Determine the [X, Y] coordinate at the center of the cell enclosing the given text.  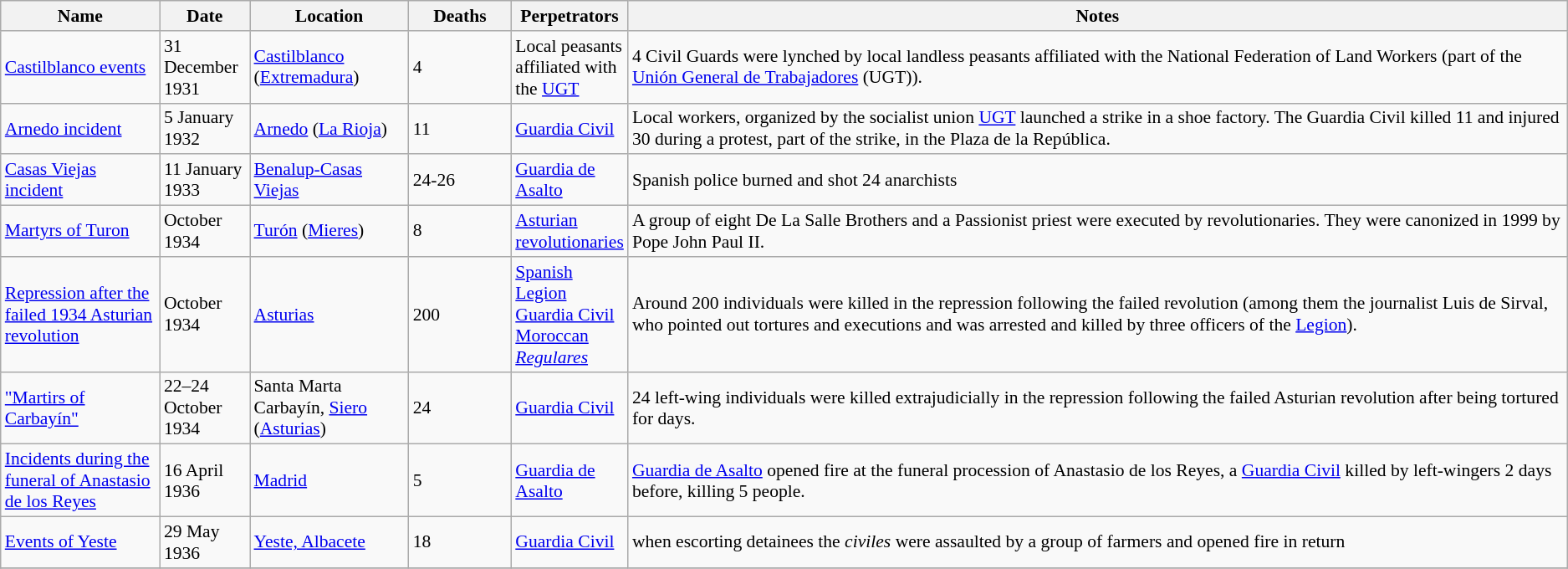
4 [460, 67]
Martyrs of Turon [80, 231]
Turón (Mieres) [329, 231]
11 January 1933 [205, 181]
18 [460, 542]
Date [205, 16]
11 [460, 129]
Spanish LegionGuardia CivilMoroccan Regulares [569, 315]
Events of Yeste [80, 542]
Benalup-Casas Viejas [329, 181]
Deaths [460, 16]
Location [329, 16]
Castilblanco events [80, 67]
"Martirs of Carbayín" [80, 408]
Repression after the failed 1934 Asturian revolution [80, 315]
16 April 1936 [205, 480]
8 [460, 231]
when escorting detainees the civiles were assaulted by a group of farmers and opened fire in return [1097, 542]
Name [80, 16]
Asturian revolutionaries [569, 231]
24 left-wing individuals were killed extrajudicially in the repression following the failed Asturian revolution after being tortured for days. [1097, 408]
Arnedo incident [80, 129]
Santa Marta Carbayín, Siero (Asturias) [329, 408]
24 [460, 408]
5 [460, 480]
31 December 1931 [205, 67]
24-26 [460, 181]
Casas Viejas incident [80, 181]
Local peasants affiliated with the UGT [569, 67]
Notes [1097, 16]
29 May 1936 [205, 542]
Spanish police burned and shot 24 anarchists [1097, 181]
Yeste, Albacete [329, 542]
5 January 1932 [205, 129]
Madrid [329, 480]
Asturias [329, 315]
Perpetrators [569, 16]
200 [460, 315]
Castilblanco (Extremadura) [329, 67]
A group of eight De La Salle Brothers and a Passionist priest were executed by revolutionaries. They were canonized in 1999 by Pope John Paul II. [1097, 231]
22–24 October 1934 [205, 408]
Arnedo (La Rioja) [329, 129]
Incidents during the funeral of Anastasio de los Reyes [80, 480]
